Scan for the cell matching the given text and deliver its (x, y) coordinate at center. 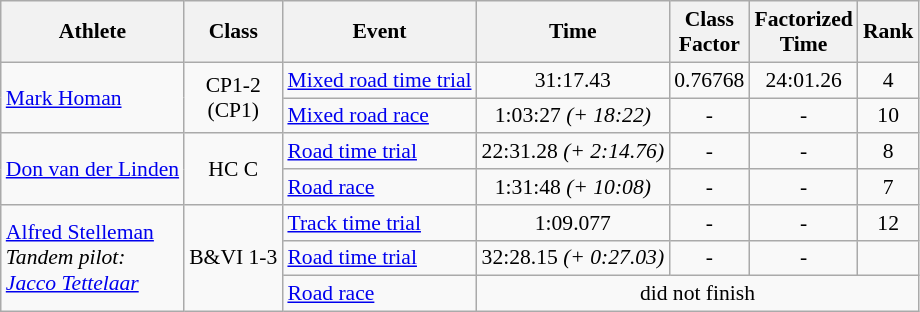
Mixed road race (379, 116)
ClassFactor (709, 32)
1:09.077 (574, 223)
B&VI 1-3 (233, 258)
Don van der Linden (92, 170)
8 (888, 152)
HC C (233, 170)
1:31:48 (+ 10:08) (574, 187)
24:01.26 (803, 80)
did not finish (698, 294)
Athlete (92, 32)
FactorizedTime (803, 32)
Mixed road time trial (379, 80)
Time (574, 32)
1:03:27 (+ 18:22) (574, 116)
22:31.28 (+ 2:14.76) (574, 152)
CP1-2(CP1) (233, 98)
32:28.15 (+ 0:27.03) (574, 258)
7 (888, 187)
10 (888, 116)
Rank (888, 32)
Mark Homan (92, 98)
Class (233, 32)
31:17.43 (574, 80)
0.76768 (709, 80)
Alfred StellemanTandem pilot:Jacco Tettelaar (92, 258)
4 (888, 80)
12 (888, 223)
Track time trial (379, 223)
Event (379, 32)
